Identify which cell holds the provided text, then report its [x, y] central coordinate. 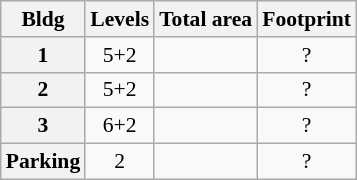
Parking [43, 162]
Footprint [306, 19]
Bldg [43, 19]
1 [43, 55]
Levels [120, 19]
Total area [206, 19]
6+2 [120, 126]
3 [43, 126]
